Output the [X, Y] coordinate of the center of the cell containing the given text.  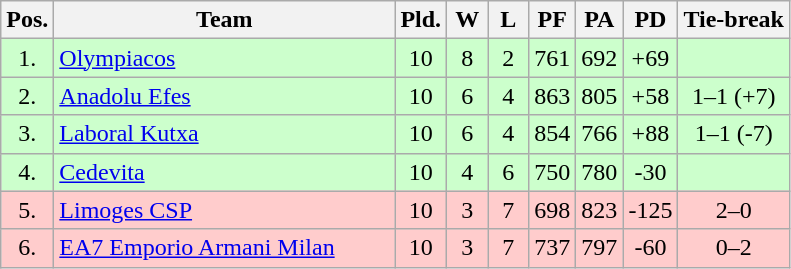
4. [28, 172]
1–1 (-7) [734, 134]
766 [600, 134]
2. [28, 96]
1. [28, 58]
805 [600, 96]
PD [650, 20]
+58 [650, 96]
Pos. [28, 20]
Olympiacos [224, 58]
0–2 [734, 248]
+88 [650, 134]
737 [552, 248]
2 [508, 58]
863 [552, 96]
8 [468, 58]
698 [552, 210]
780 [600, 172]
W [468, 20]
823 [600, 210]
Limoges CSP [224, 210]
+69 [650, 58]
EA7 Emporio Armani Milan [224, 248]
750 [552, 172]
3. [28, 134]
692 [600, 58]
854 [552, 134]
Tie-break [734, 20]
PA [600, 20]
-60 [650, 248]
Anadolu Efes [224, 96]
761 [552, 58]
797 [600, 248]
L [508, 20]
2–0 [734, 210]
Cedevita [224, 172]
Team [224, 20]
1–1 (+7) [734, 96]
Laboral Kutxa [224, 134]
6. [28, 248]
5. [28, 210]
PF [552, 20]
-30 [650, 172]
-125 [650, 210]
Pld. [421, 20]
